Determine the (X, Y) coordinate at the center of the cell enclosing the given text.  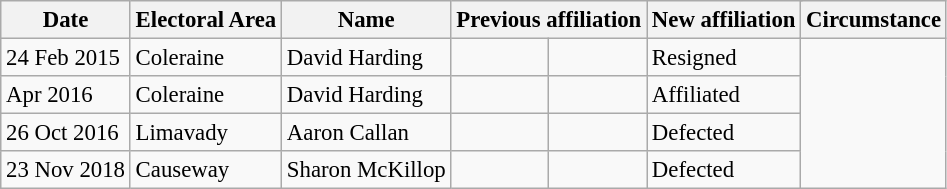
23 Nov 2018 (66, 170)
New affiliation (724, 20)
Electoral Area (206, 20)
Apr 2016 (66, 95)
Aaron Callan (366, 133)
Sharon McKillop (366, 170)
Circumstance (874, 20)
Limavady (206, 133)
26 Oct 2016 (66, 133)
Date (66, 20)
Causeway (206, 170)
Previous affiliation (549, 20)
Resigned (724, 58)
24 Feb 2015 (66, 58)
Name (366, 20)
Affiliated (724, 95)
